Detect which cell encompasses the target text, then output its [x, y] center coordinate. 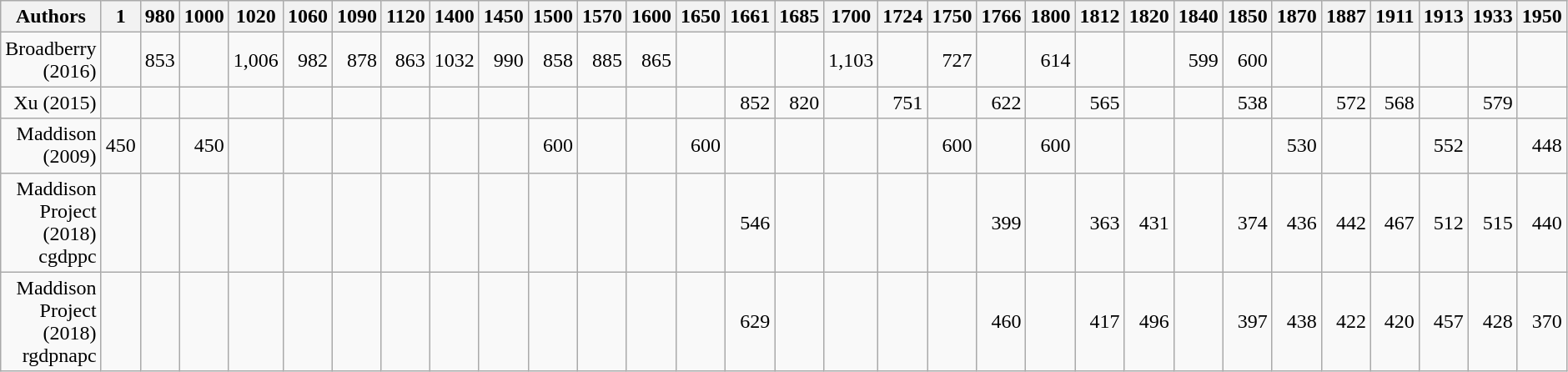
852 [751, 103]
1700 [851, 17]
1120 [405, 17]
572 [1346, 103]
422 [1346, 322]
467 [1395, 222]
Broadberry (2016) [51, 60]
417 [1099, 322]
1032 [454, 60]
1750 [952, 17]
1600 [651, 17]
865 [651, 60]
863 [405, 60]
Maddison Project (2018) cgdppc [51, 222]
990 [504, 60]
1650 [701, 17]
438 [1296, 322]
1913 [1443, 17]
370 [1541, 322]
1820 [1149, 17]
1 [120, 17]
629 [751, 322]
1685 [799, 17]
1812 [1099, 17]
Xu (2015) [51, 103]
496 [1149, 322]
1060 [307, 17]
374 [1248, 222]
1911 [1395, 17]
1724 [902, 17]
1870 [1296, 17]
440 [1541, 222]
436 [1296, 222]
538 [1248, 103]
Authors [51, 17]
858 [552, 60]
982 [307, 60]
1400 [454, 17]
599 [1198, 60]
614 [1051, 60]
431 [1149, 222]
579 [1493, 103]
399 [1001, 222]
1090 [357, 17]
1933 [1493, 17]
Maddison (2009) [51, 145]
546 [751, 222]
568 [1395, 103]
530 [1296, 145]
1000 [204, 17]
457 [1443, 322]
565 [1099, 103]
885 [602, 60]
397 [1248, 322]
1020 [255, 17]
512 [1443, 222]
727 [952, 60]
460 [1001, 322]
1766 [1001, 17]
420 [1395, 322]
820 [799, 103]
442 [1346, 222]
Maddison Project (2018) rgdpnapc [51, 322]
980 [160, 17]
1570 [602, 17]
1800 [1051, 17]
1661 [751, 17]
515 [1493, 222]
428 [1493, 322]
1500 [552, 17]
878 [357, 60]
853 [160, 60]
448 [1541, 145]
363 [1099, 222]
751 [902, 103]
552 [1443, 145]
1,006 [255, 60]
622 [1001, 103]
1850 [1248, 17]
1,103 [851, 60]
1950 [1541, 17]
1450 [504, 17]
1887 [1346, 17]
1840 [1198, 17]
